Capture the cell that displays the provided text and extract its (X, Y) central coordinate. 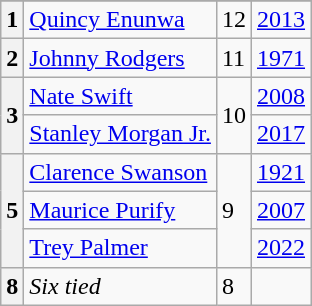
3 (12, 115)
Trey Palmer (120, 248)
Nate Swift (120, 96)
Maurice Purify (120, 210)
Six tied (120, 286)
2017 (280, 134)
Quincy Enunwa (120, 20)
5 (12, 210)
2007 (280, 210)
12 (234, 20)
1 (12, 20)
9 (234, 210)
1921 (280, 172)
Johnny Rodgers (120, 58)
2022 (280, 248)
11 (234, 58)
2008 (280, 96)
Clarence Swanson (120, 172)
2 (12, 58)
10 (234, 115)
1971 (280, 58)
Stanley Morgan Jr. (120, 134)
2013 (280, 20)
